Pinpoint the cell where the given text exists, returning its (x, y) midpoint coordinate. 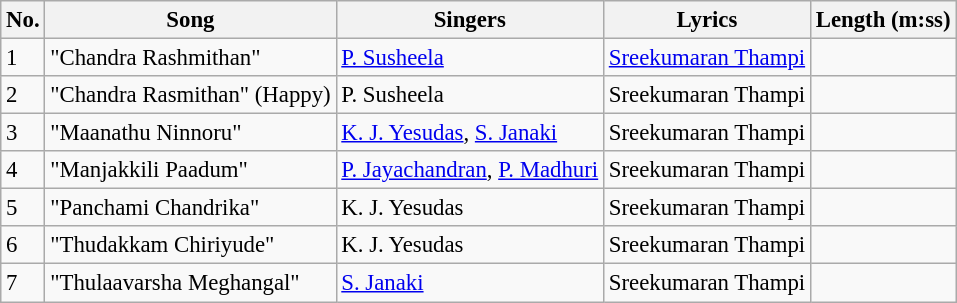
P. Jayachandran, P. Madhuri (470, 170)
S. Janaki (470, 283)
5 (23, 208)
Singers (470, 20)
"Thudakkam Chiriyude" (190, 245)
No. (23, 20)
3 (23, 133)
7 (23, 283)
"Maanathu Ninnoru" (190, 133)
Song (190, 20)
2 (23, 95)
1 (23, 58)
Length (m:ss) (882, 20)
"Chandra Rashmithan" (190, 58)
Lyrics (706, 20)
4 (23, 170)
"Thulaavarsha Meghangal" (190, 283)
"Manjakkili Paadum" (190, 170)
6 (23, 245)
K. J. Yesudas, S. Janaki (470, 133)
"Panchami Chandrika" (190, 208)
"Chandra Rasmithan" (Happy) (190, 95)
